From the cell containing the given text, extract its center point as (X, Y) coordinate. 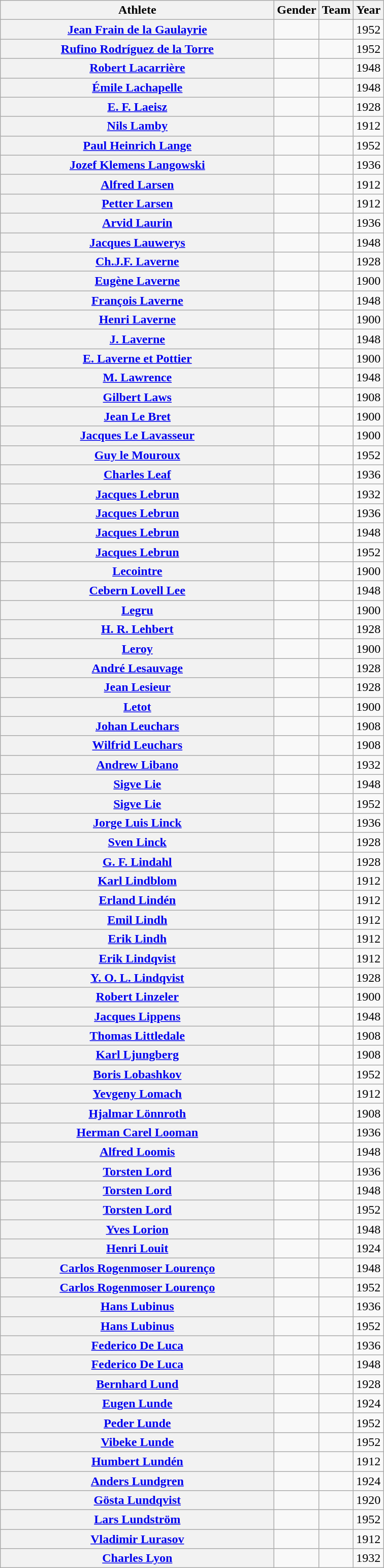
Athlete (137, 10)
Erik Lindqvist (137, 958)
Jacques Lippens (137, 1016)
Y. O. L. Lindqvist (137, 978)
Eugène Laverne (137, 281)
Wilfrid Leuchars (137, 745)
Johan Leuchars (137, 726)
Gösta Lundqvist (137, 1500)
Emil Lindh (137, 920)
Boris Lobashkov (137, 1074)
Jean Le Bret (137, 416)
Jozef Klemens Langowski (137, 165)
Karl Lindblom (137, 881)
H. R. Lehbert (137, 629)
Peder Lunde (137, 1423)
Alfred Larsen (137, 184)
Alfred Loomis (137, 1152)
Bernhard Lund (137, 1384)
Rufino Rodríguez de la Torre (137, 49)
J. Laverne (137, 339)
1920 (369, 1500)
Erland Lindén (137, 900)
Eugen Lunde (137, 1403)
Humbert Lundén (137, 1461)
Jean Lesieur (137, 687)
Arvid Laurin (137, 223)
Herman Carel Looman (137, 1132)
Leroy (137, 649)
Jacques Lauwerys (137, 243)
Paul Heinrich Lange (137, 145)
M. Lawrence (137, 378)
Robert Lacarrière (137, 68)
Team (336, 10)
Émile Lachapelle (137, 87)
Yves Lorion (137, 1229)
Cebern Lovell Lee (137, 591)
Charles Leaf (137, 474)
Petter Larsen (137, 203)
Anders Lundgren (137, 1481)
Yevgeny Lomach (137, 1094)
Jorge Luis Linck (137, 823)
Ch.J.F. Laverne (137, 262)
Henri Louit (137, 1249)
Sven Linck (137, 842)
E. Laverne et Pottier (137, 358)
Thomas Littledale (137, 1036)
Charles Lyon (137, 1558)
André Lesauvage (137, 668)
Jean Frain de la Gaulayrie (137, 29)
Letot (137, 707)
Karl Ljungberg (137, 1055)
Vibeke Lunde (137, 1442)
Vladimir Lurasov (137, 1539)
E. F. Laeisz (137, 107)
Lecointre (137, 571)
Henri Laverne (137, 320)
Andrew Libano (137, 765)
Year (369, 10)
François Laverne (137, 300)
Gender (297, 10)
Hjalmar Lönnroth (137, 1113)
Guy le Mouroux (137, 455)
Legru (137, 610)
Erik Lindh (137, 939)
Nils Lamby (137, 126)
Robert Linzeler (137, 997)
Lars Lundström (137, 1520)
Jacques Le Lavasseur (137, 436)
Gilbert Laws (137, 397)
G. F. Lindahl (137, 862)
